Detect which cell encompasses the target text, then output its [X, Y] center coordinate. 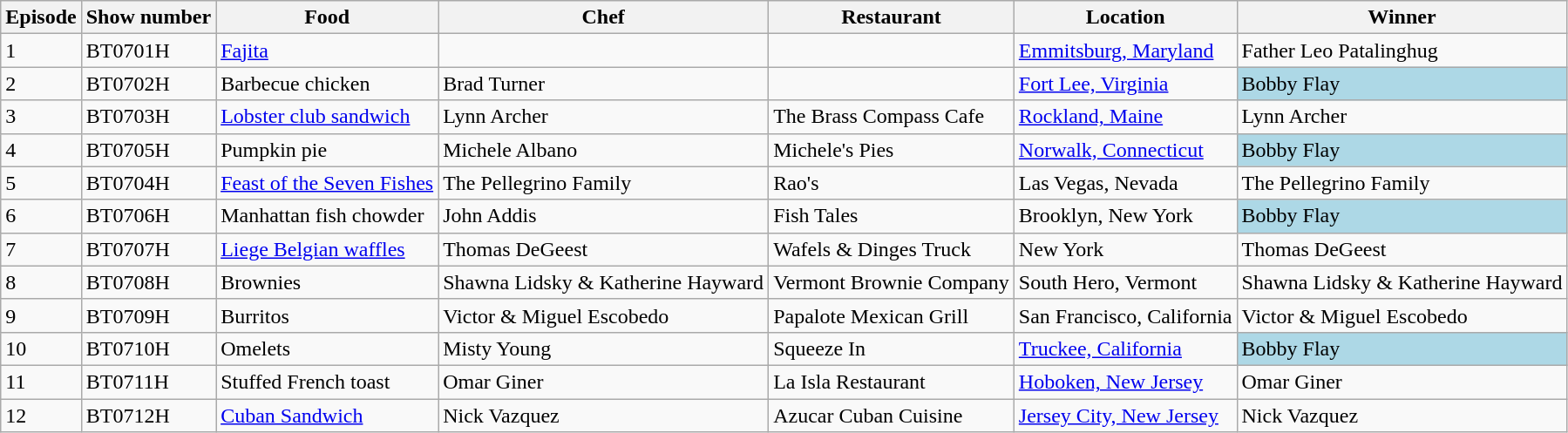
Misty Young [603, 348]
Fajita [328, 51]
7 [41, 249]
Vermont Brownie Company [892, 282]
Omelets [328, 348]
Rao's [892, 183]
BT0705H [148, 150]
Lobster club sandwich [328, 117]
10 [41, 348]
9 [41, 315]
Barbecue chicken [328, 84]
Las Vegas, Nevada [1125, 183]
12 [41, 416]
Azucar Cuban Cuisine [892, 416]
Papalote Mexican Grill [892, 315]
Brad Turner [603, 84]
5 [41, 183]
The Brass Compass Cafe [892, 117]
8 [41, 282]
BT0708H [148, 282]
Pumpkin pie [328, 150]
Fish Tales [892, 216]
Fort Lee, Virginia [1125, 84]
Episode [41, 17]
Truckee, California [1125, 348]
Location [1125, 17]
Rockland, Maine [1125, 117]
6 [41, 216]
Father Leo Patalinghug [1402, 51]
11 [41, 382]
Food [328, 17]
3 [41, 117]
Liege Belgian waffles [328, 249]
Chef [603, 17]
Jersey City, New Jersey [1125, 416]
Cuban Sandwich [328, 416]
2 [41, 84]
BT0703H [148, 117]
BT0712H [148, 416]
Norwalk, Connecticut [1125, 150]
BT0710H [148, 348]
Michele's Pies [892, 150]
BT0702H [148, 84]
BT0704H [148, 183]
John Addis [603, 216]
BT0711H [148, 382]
1 [41, 51]
Michele Albano [603, 150]
San Francisco, California [1125, 315]
Brooklyn, New York [1125, 216]
Winner [1402, 17]
BT0709H [148, 315]
Manhattan fish chowder [328, 216]
Show number [148, 17]
Feast of the Seven Fishes [328, 183]
4 [41, 150]
Stuffed French toast [328, 382]
BT0707H [148, 249]
Wafels & Dinges Truck [892, 249]
South Hero, Vermont [1125, 282]
La Isla Restaurant [892, 382]
Emmitsburg, Maryland [1125, 51]
BT0706H [148, 216]
Squeeze In [892, 348]
BT0701H [148, 51]
Burritos [328, 315]
Hoboken, New Jersey [1125, 382]
Restaurant [892, 17]
New York [1125, 249]
Brownies [328, 282]
